For the text-containing cell, return its midpoint in [X, Y] coordinate format. 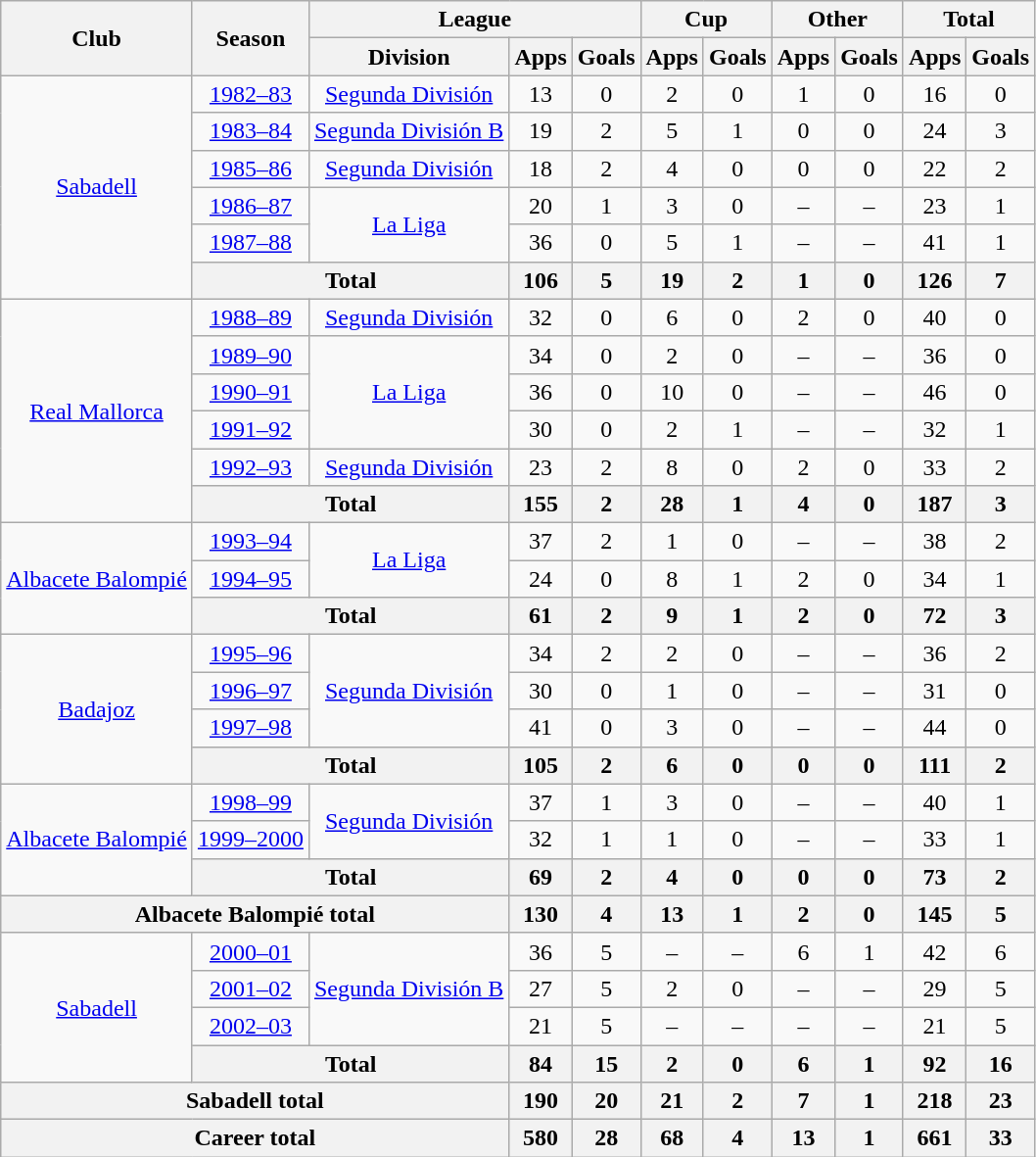
580 [541, 1138]
1983–84 [251, 131]
9 [672, 616]
155 [541, 505]
1996–97 [251, 691]
46 [934, 392]
Season [251, 38]
68 [672, 1138]
84 [541, 1063]
130 [541, 914]
1991–92 [251, 429]
Cup [706, 20]
190 [541, 1101]
1994–95 [251, 579]
1989–90 [251, 355]
1999–2000 [251, 840]
61 [541, 616]
League [474, 20]
72 [934, 616]
Career total [255, 1138]
Club [97, 38]
187 [934, 505]
105 [541, 765]
Other [837, 20]
145 [934, 914]
18 [541, 169]
15 [606, 1063]
1988–89 [251, 317]
Sabadell total [255, 1101]
38 [934, 542]
73 [934, 877]
218 [934, 1101]
126 [934, 280]
1985–86 [251, 169]
1998–99 [251, 802]
2002–03 [251, 1026]
42 [934, 951]
106 [541, 280]
27 [541, 988]
2001–02 [251, 988]
Albacete Balompié total [255, 914]
92 [934, 1063]
1987–88 [251, 243]
Real Mallorca [97, 410]
69 [541, 877]
1982–83 [251, 94]
661 [934, 1138]
29 [934, 988]
1995–96 [251, 653]
Division [408, 57]
1992–93 [251, 467]
1993–94 [251, 542]
1986–87 [251, 206]
10 [672, 392]
111 [934, 765]
1997–98 [251, 728]
2000–01 [251, 951]
31 [934, 691]
Badajoz [97, 709]
44 [934, 728]
1990–91 [251, 392]
22 [934, 169]
